Search for the cell housing the specified text and yield its (X, Y) center coordinate. 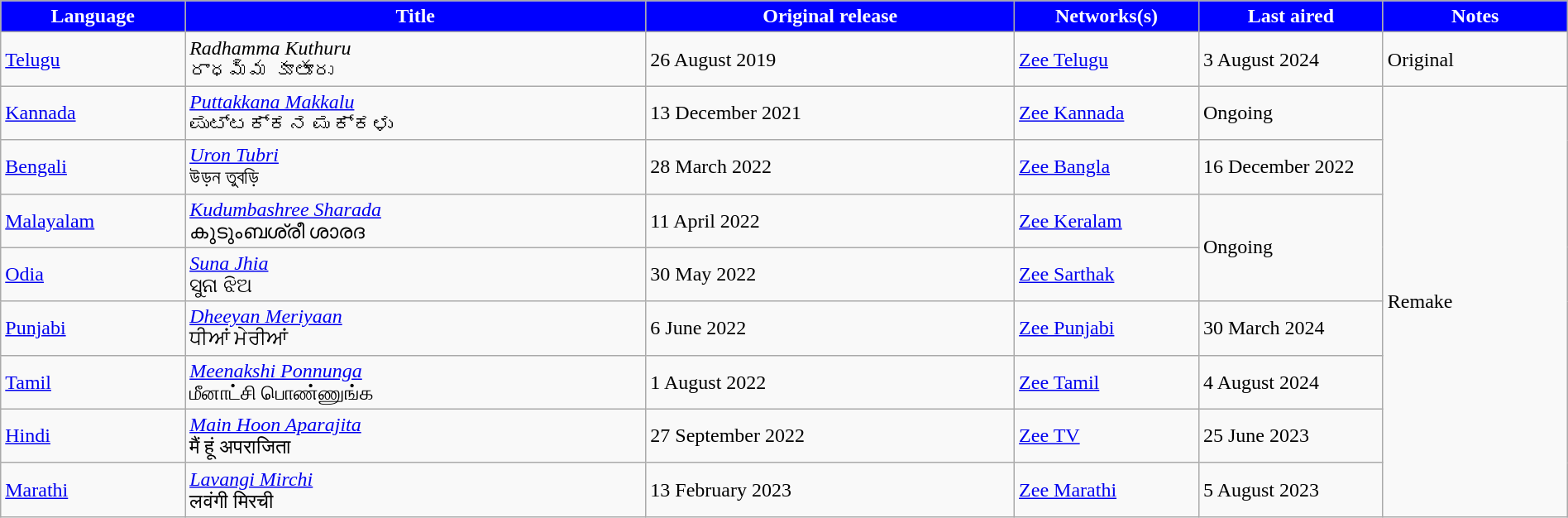
Marathi (93, 490)
Zee Telugu (1107, 60)
Language (93, 17)
30 March 2024 (1290, 328)
3 August 2024 (1290, 60)
Puttakkana Makkalu ಪುಟ್ಟಕ್ಕನ ಮಕ್ಕಳು (415, 113)
Hindi (93, 435)
Zee Punjabi (1107, 328)
13 February 2023 (830, 490)
Title (415, 17)
Malayalam (93, 220)
Kudumbashree Sharada കുടുംബശ്രീ ശാരദ (415, 220)
4 August 2024 (1290, 382)
Zee Keralam (1107, 220)
26 August 2019 (830, 60)
25 June 2023 (1290, 435)
Original (1475, 60)
Zee Tamil (1107, 382)
Telugu (93, 60)
27 September 2022 (830, 435)
Zee Sarthak (1107, 275)
16 December 2022 (1290, 167)
Radhamma Kuthuru రాధమ్మ కూతూరు (415, 60)
1 August 2022 (830, 382)
Zee Kannada (1107, 113)
Networks(s) (1107, 17)
Lavangi Mirchi लवंगी मिरची (415, 490)
28 March 2022 (830, 167)
11 April 2022 (830, 220)
Main Hoon Aparajita मैं हूं अपराजिता (415, 435)
Zee TV (1107, 435)
6 June 2022 (830, 328)
Original release (830, 17)
Notes (1475, 17)
Remake (1475, 301)
30 May 2022 (830, 275)
Bengali (93, 167)
5 August 2023 (1290, 490)
Dheeyan Meriyaan ਧੀਆਂ ਮੇਰੀਆਂ (415, 328)
Tamil (93, 382)
Zee Bangla (1107, 167)
Uron Tubri উড়ন তুবড়ি (415, 167)
Odia (93, 275)
Last aired (1290, 17)
Zee Marathi (1107, 490)
Suna Jhia ସୁନା ଝିଅ (415, 275)
Kannada (93, 113)
13 December 2021 (830, 113)
Meenakshi Ponnunga மீனாட்சி பொண்ணுங்க (415, 382)
Punjabi (93, 328)
